Determine the [X, Y] coordinate at the center of the cell enclosing the given text.  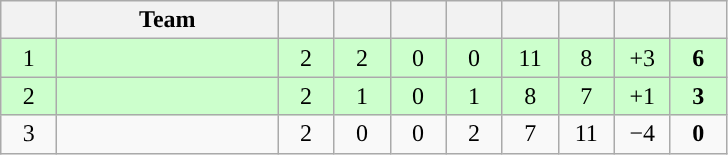
+3 [642, 58]
Team [168, 20]
−4 [642, 134]
6 [698, 58]
+1 [642, 96]
